Scan for the cell matching the given text and deliver its (x, y) coordinate at center. 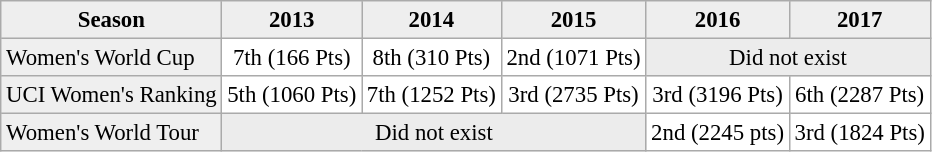
2015 (574, 20)
Women's World Cup (112, 57)
Women's World Tour (112, 132)
3rd (1824 Pts) (860, 132)
7th (1252 Pts) (432, 95)
UCI Women's Ranking (112, 95)
8th (310 Pts) (432, 57)
3rd (3196 Pts) (718, 95)
3rd (2735 Pts) (574, 95)
7th (166 Pts) (292, 57)
2014 (432, 20)
5th (1060 Pts) (292, 95)
2013 (292, 20)
6th (2287 Pts) (860, 95)
2nd (2245 pts) (718, 132)
2017 (860, 20)
2016 (718, 20)
2nd (1071 Pts) (574, 57)
Season (112, 20)
